Scan for the cell matching the given text and deliver its [X, Y] coordinate at center. 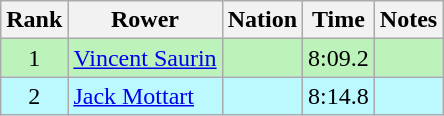
Notes [408, 20]
Vincent Saurin [145, 58]
Rank [34, 20]
1 [34, 58]
8:09.2 [339, 58]
8:14.8 [339, 96]
Nation [262, 20]
Time [339, 20]
Jack Mottart [145, 96]
Rower [145, 20]
2 [34, 96]
